Detect which cell encompasses the target text, then output its [x, y] center coordinate. 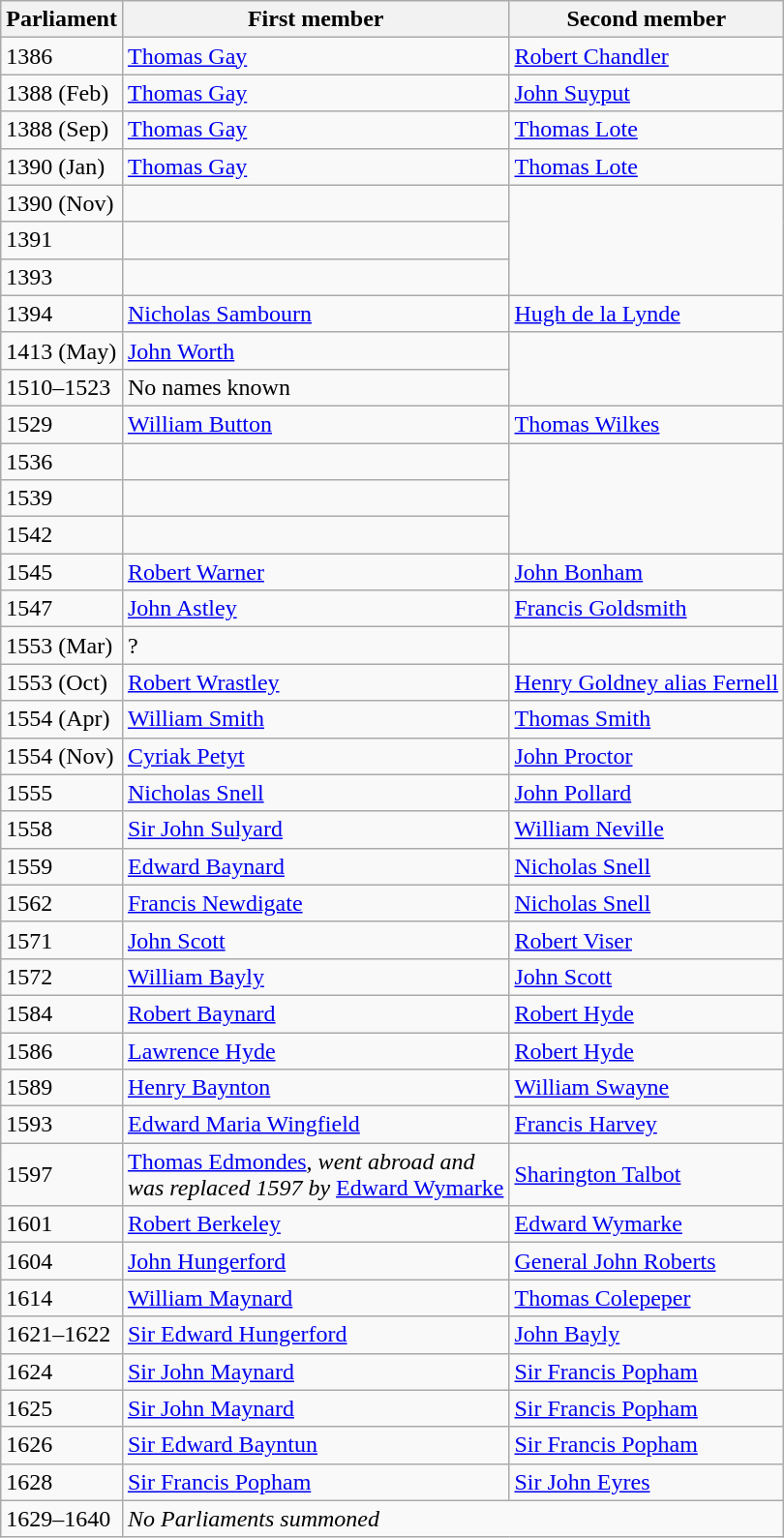
Thomas Colepeper [647, 1298]
1555 [62, 793]
1554 (Apr) [62, 719]
Thomas Wilkes [647, 424]
Thomas Smith [647, 719]
1559 [62, 866]
Robert Warner [316, 572]
John Bonham [647, 572]
1558 [62, 829]
1554 (Nov) [62, 756]
1628 [62, 1482]
Francis Newdigate [316, 903]
John Hungerford [316, 1261]
William Swayne [647, 1088]
1547 [62, 609]
1545 [62, 572]
Robert Baynard [316, 1013]
John Proctor [647, 756]
1539 [62, 498]
1394 [62, 314]
1626 [62, 1445]
1393 [62, 277]
1625 [62, 1408]
Nicholas Sambourn [316, 314]
No Parliaments summoned [453, 1519]
Edward Maria Wingfield [316, 1125]
1586 [62, 1050]
Robert Chandler [647, 56]
William Bayly [316, 977]
1614 [62, 1298]
Cyriak Petyt [316, 756]
General John Roberts [647, 1261]
Robert Viser [647, 940]
1624 [62, 1372]
1593 [62, 1125]
Parliament [62, 19]
1388 (Feb) [62, 93]
No names known [316, 387]
Lawrence Hyde [316, 1050]
Henry Goldney alias Fernell [647, 682]
1390 (Jan) [62, 166]
1388 (Sep) [62, 130]
Sir John Sulyard [316, 829]
Robert Wrastley [316, 682]
1536 [62, 462]
1621–1622 [62, 1335]
William Neville [647, 829]
1542 [62, 535]
Sir Edward Bayntun [316, 1445]
John Pollard [647, 793]
1510–1523 [62, 387]
1386 [62, 56]
John Worth [316, 350]
1601 [62, 1224]
Edward Baynard [316, 866]
Sharington Talbot [647, 1175]
? [316, 646]
1629–1640 [62, 1519]
Francis Goldsmith [647, 609]
William Button [316, 424]
First member [316, 19]
John Astley [316, 609]
1589 [62, 1088]
John Suyput [647, 93]
1413 (May) [62, 350]
1553 (Oct) [62, 682]
William Smith [316, 719]
John Bayly [647, 1335]
Sir Edward Hungerford [316, 1335]
1572 [62, 977]
1553 (Mar) [62, 646]
Edward Wymarke [647, 1224]
1604 [62, 1261]
1597 [62, 1175]
Robert Berkeley [316, 1224]
Henry Baynton [316, 1088]
Hugh de la Lynde [647, 314]
1529 [62, 424]
Thomas Edmondes, went abroad and was replaced 1597 by Edward Wymarke [316, 1175]
1391 [62, 240]
1584 [62, 1013]
Sir John Eyres [647, 1482]
Francis Harvey [647, 1125]
1390 (Nov) [62, 203]
Second member [647, 19]
1562 [62, 903]
1571 [62, 940]
William Maynard [316, 1298]
